Find where the given text appears and provide that cell's center as (x, y) coordinate. 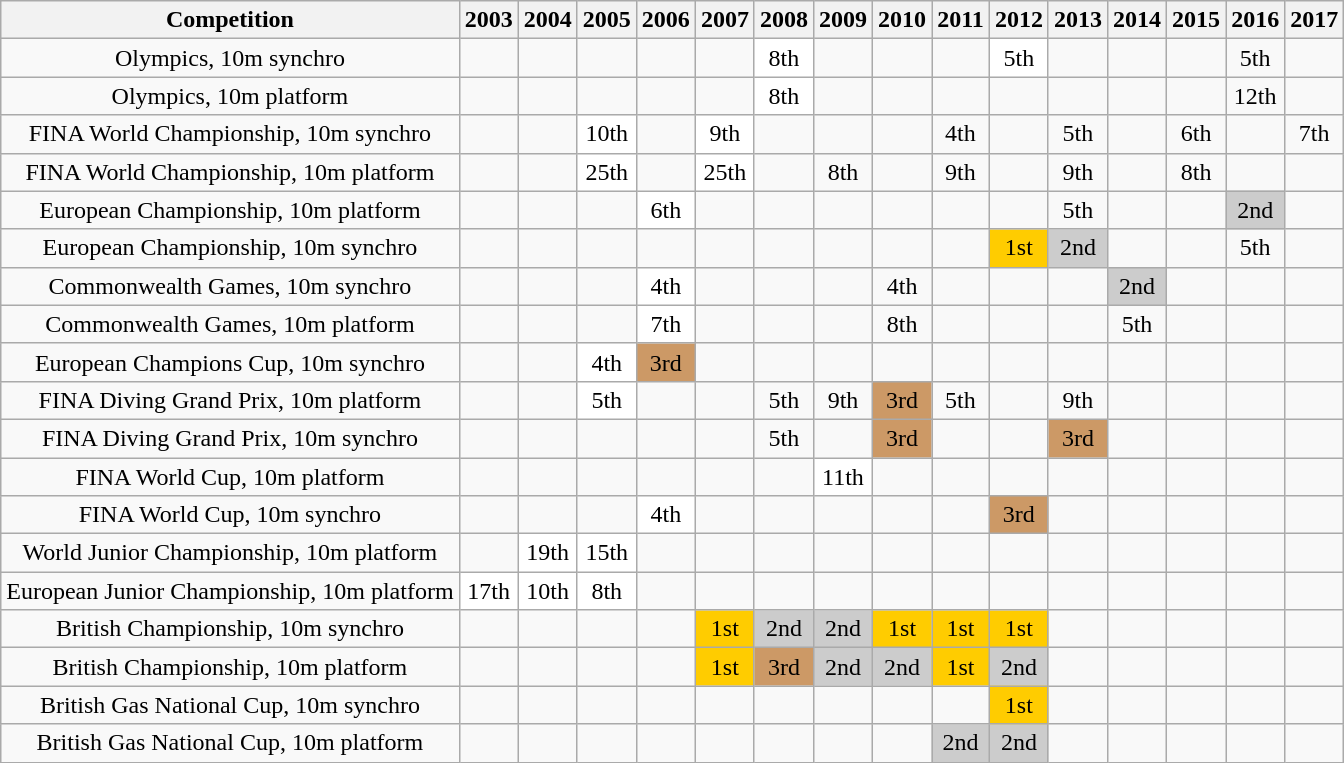
2017 (1314, 20)
2016 (1256, 20)
15th (606, 553)
2003 (488, 20)
European Championship, 10m synchro (230, 248)
European Champions Cup, 10m synchro (230, 362)
British Gas National Cup, 10m synchro (230, 705)
European Junior Championship, 10m platform (230, 591)
2015 (1196, 20)
British Gas National Cup, 10m platform (230, 743)
2011 (961, 20)
Olympics, 10m platform (230, 96)
FINA World Cup, 10m synchro (230, 515)
2009 (842, 20)
FINA World Cup, 10m platform (230, 477)
Commonwealth Games, 10m platform (230, 324)
European Championship, 10m platform (230, 210)
Olympics, 10m synchro (230, 58)
Competition (230, 20)
World Junior Championship, 10m platform (230, 553)
2005 (606, 20)
12th (1256, 96)
2013 (1078, 20)
FINA Diving Grand Prix, 10m synchro (230, 438)
FINA World Championship, 10m synchro (230, 134)
FINA World Championship, 10m platform (230, 172)
FINA Diving Grand Prix, 10m platform (230, 400)
2010 (902, 20)
British Championship, 10m synchro (230, 629)
11th (842, 477)
2014 (1136, 20)
19th (548, 553)
2012 (1018, 20)
2007 (724, 20)
17th (488, 591)
2004 (548, 20)
2006 (666, 20)
British Championship, 10m platform (230, 667)
Commonwealth Games, 10m synchro (230, 286)
2008 (784, 20)
